Extract the (X, Y) coordinate from the center of the cell holding the provided text.  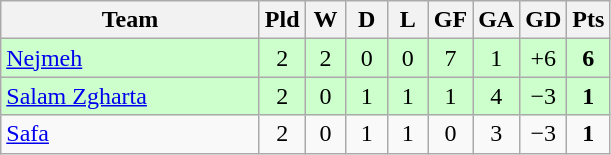
Pld (282, 20)
6 (588, 58)
7 (450, 58)
4 (496, 96)
Salam Zgharta (130, 96)
D (366, 20)
Safa (130, 134)
Nejmeh (130, 58)
GD (544, 20)
Pts (588, 20)
GF (450, 20)
W (326, 20)
+6 (544, 58)
Team (130, 20)
L (408, 20)
GA (496, 20)
3 (496, 134)
